Find where the given text appears and provide that cell's center as [x, y] coordinate. 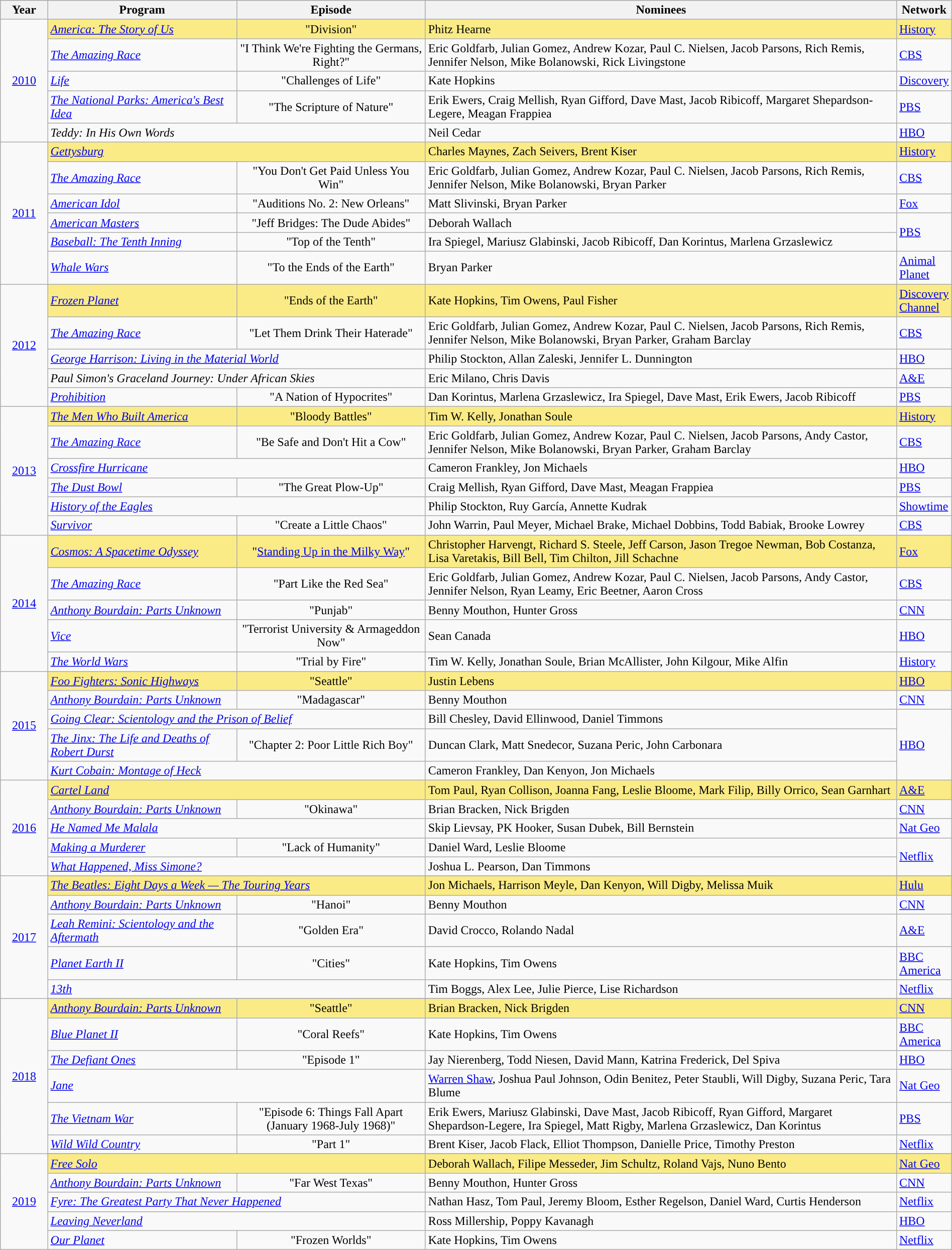
Dan Korintus, Marlena Grzaslewicz, Ira Spiegel, Dave Mast, Erik Ewers, Jacob Ribicoff [661, 397]
Leaving Neverland [236, 1221]
2011 [24, 213]
Eric Goldfarb, Julian Gomez, Andrew Kozar, Paul C. Nielsen, Jacob Parsons, Rich Remis, Jennifer Nelson, Mike Bolanowski, Bryan Parker [661, 178]
What Happened, Miss Simone? [236, 866]
Whale Wars [142, 267]
Network [924, 10]
Life [142, 81]
Tim W. Kelly, Jonathan Soule [661, 416]
America: The Story of Us [142, 29]
"Create a Little Chaos" [331, 525]
David Crocco, Rolando Nadal [661, 930]
Going Clear: Scientology and the Prison of Belief [236, 719]
Eric Goldfarb, Julian Gomez, Andrew Kozar, Paul C. Nielsen, Jacob Parsons, Rich Remis, Jennifer Nelson, Mike Bolanowski, Bryan Parker, Graham Barclay [661, 333]
"The Great Plow-Up" [331, 487]
Planet Earth II [142, 963]
Erik Ewers, Craig Mellish, Ryan Gifford, Dave Mast, Jacob Ribicoff, Margaret Shepardson-Legere, Meagan Frappiea [661, 106]
Cameron Frankley, Dan Kenyon, Jon Michaels [661, 771]
Neil Cedar [661, 133]
"To the Ends of the Earth" [331, 267]
Eric Goldfarb, Julian Gomez, Andrew Kozar, Paul C. Nielsen, Jacob Parsons, Andy Castor, Jennifer Nelson, Ryan Leamy, Eric Beetner, Aaron Cross [661, 584]
Leah Remini: Scientology and the Aftermath [142, 930]
The World Wars [142, 661]
Joshua L. Pearson, Dan Timmons [661, 866]
Cartel Land [236, 790]
Eric Milano, Chris Davis [661, 378]
Blue Planet II [142, 1034]
Episode [331, 10]
"Golden Era" [331, 930]
Charles Maynes, Zach Seivers, Brent Kiser [661, 152]
Frozen Planet [142, 300]
The Defiant Ones [142, 1060]
Philip Stockton, Ruy García, Annette Kudrak [661, 506]
Christopher Harvengt, Richard S. Steele, Jeff Carson, Jason Tregoe Newman, Bob Costanza, Lisa Varetakis, Bill Bell, Tim Chilton, Jill Schachne [661, 551]
"Far West Texas" [331, 1183]
13th [236, 989]
Prohibition [142, 397]
Making a Murderer [142, 847]
Matt Slivinski, Bryan Parker [661, 203]
Phitz Hearne [661, 29]
Our Planet [142, 1240]
"A Nation of Hypocrites" [331, 397]
Deborah Wallach, Filipe Messeder, Jim Schultz, Roland Vajs, Nuno Bento [661, 1164]
2018 [24, 1076]
John Warrin, Paul Meyer, Michael Brake, Michael Dobbins, Todd Babiak, Brooke Lowrey [661, 525]
Wild Wild Country [142, 1145]
Craig Mellish, Ryan Gifford, Dave Mast, Meagan Frappiea [661, 487]
Foo Fighters: Sonic Highways [142, 680]
Bill Chesley, David Ellinwood, Daniel Timmons [661, 719]
American Idol [142, 203]
Tim Boggs, Alex Lee, Julie Pierce, Lise Richardson [661, 989]
Program [142, 10]
2010 [24, 81]
George Harrison: Living in the Material World [236, 359]
"You Don't Get Paid Unless You Win" [331, 178]
Jay Nierenberg, Todd Niesen, David Mann, Katrina Frederick, Del Spiva [661, 1060]
"Terrorist University & Armageddon Now" [331, 636]
Hulu [924, 885]
"Episode 6: Things Fall Apart (January 1968-July 1968)" [331, 1119]
American Masters [142, 222]
Eric Goldfarb, Julian Gomez, Andrew Kozar, Paul C. Nielsen, Jacob Parsons, Rich Remis, Jennifer Nelson, Mike Bolanowski, Rick Livingstone [661, 55]
He Named Me Malala [236, 828]
Duncan Clark, Matt Snedecor, Suzana Peric, John Carbonara [661, 745]
Baseball: The Tenth Inning [142, 242]
Tim W. Kelly, Jonathan Soule, Brian McAllister, John Kilgour, Mike Alfin [661, 661]
Cameron Frankley, Jon Michaels [661, 468]
"Part Like the Red Sea" [331, 584]
The Men Who Built America [142, 416]
"Madagascar" [331, 700]
"Cities" [331, 963]
Warren Shaw, Joshua Paul Johnson, Odin Benitez, Peter Staubli, Will Digby, Suzana Peric, Tara Blume [661, 1086]
2012 [24, 346]
"Punjab" [331, 610]
Free Solo [236, 1164]
Justin Lebens [661, 680]
Kate Hopkins [661, 81]
Kate Hopkins, Tim Owens, Paul Fisher [661, 300]
"I Think We're Fighting the Germans, Right?" [331, 55]
Cosmos: A Spacetime Odyssey [142, 551]
Tom Paul, Ryan Collison, Joanna Fang, Leslie Bloome, Mark Filip, Billy Orrico, Sean Garnhart [661, 790]
Jane [236, 1086]
"Be Safe and Don't Hit a Cow" [331, 442]
Survivor [142, 525]
2014 [24, 603]
"Chapter 2: Poor Little Rich Boy" [331, 745]
"Challenges of Life" [331, 81]
"Episode 1" [331, 1060]
Paul Simon's Graceland Journey: Under African Skies [236, 378]
The Dust Bowl [142, 487]
Bryan Parker [661, 267]
Jon Michaels, Harrison Meyle, Dan Kenyon, Will Digby, Melissa Muik [661, 885]
"Okinawa" [331, 809]
Teddy: In His Own Words [236, 133]
Brent Kiser, Jacob Flack, Elliot Thompson, Danielle Price, Timothy Preston [661, 1145]
"Division" [331, 29]
Skip Lievsay, PK Hooker, Susan Dubek, Bill Bernstein [661, 828]
"The Scripture of Nature" [331, 106]
2016 [24, 828]
"Coral Reefs" [331, 1034]
"Trial by Fire" [331, 661]
Vice [142, 636]
Daniel Ward, Leslie Bloome [661, 847]
Fyre: The Greatest Party That Never Happened [236, 1202]
"Hanoi" [331, 904]
Nominees [661, 10]
Sean Canada [661, 636]
Ira Spiegel, Mariusz Glabinski, Jacob Ribicoff, Dan Korintus, Marlena Grzaslewicz [661, 242]
Showtime [924, 506]
The National Parks: America's Best Idea [142, 106]
The Beatles: Eight Days a Week — The Touring Years [236, 885]
Ross Millership, Poppy Kavanagh [661, 1221]
Gettysburg [236, 152]
"Top of the Tenth" [331, 242]
Nathan Hasz, Tom Paul, Jeremy Bloom, Esther Regelson, Daniel Ward, Curtis Henderson [661, 1202]
2019 [24, 1202]
Crossfire Hurricane [236, 468]
"Lack of Humanity" [331, 847]
"Ends of the Earth" [331, 300]
"Standing Up in the Milky Way" [331, 551]
Discovery Channel [924, 300]
"Part 1" [331, 1145]
2015 [24, 725]
2017 [24, 937]
The Vietnam War [142, 1119]
Deborah Wallach [661, 222]
"Jeff Bridges: The Dude Abides" [331, 222]
Philip Stockton, Allan Zaleski, Jennifer L. Dunnington [661, 359]
"Let Them Drink Their Haterade" [331, 333]
Animal Planet [924, 267]
Year [24, 10]
"Bloody Battles" [331, 416]
2013 [24, 471]
Discovery [924, 81]
The Jinx: The Life and Deaths of Robert Durst [142, 745]
"Auditions No. 2: New Orleans" [331, 203]
"Frozen Worlds" [331, 1240]
Kurt Cobain: Montage of Heck [236, 771]
History of the Eagles [236, 506]
